Capture the cell that displays the provided text and extract its [x, y] central coordinate. 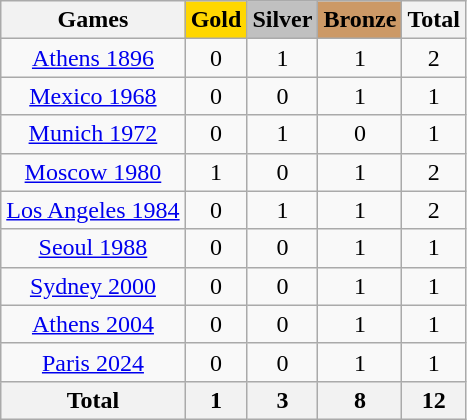
Athens 2004 [93, 324]
Gold [216, 20]
Bronze [360, 20]
Athens 1896 [93, 58]
Moscow 1980 [93, 172]
Seoul 1988 [93, 248]
3 [282, 400]
12 [434, 400]
Mexico 1968 [93, 96]
Paris 2024 [93, 362]
Los Angeles 1984 [93, 210]
Sydney 2000 [93, 286]
Games [93, 20]
Silver [282, 20]
8 [360, 400]
Munich 1972 [93, 134]
